Detect which cell encompasses the target text, then output its (x, y) center coordinate. 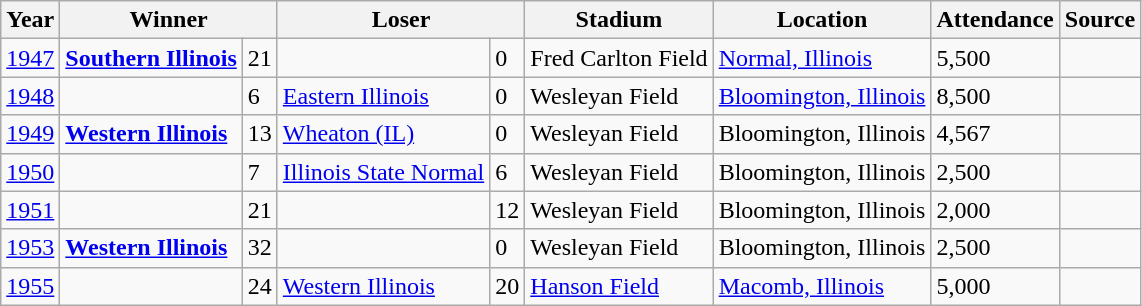
Normal, Illinois (822, 58)
1951 (30, 210)
Source (1100, 20)
5,500 (995, 58)
Eastern Illinois (383, 96)
1953 (30, 248)
4,567 (995, 134)
Winner (169, 20)
1955 (30, 286)
13 (260, 134)
Wheaton (IL) (383, 134)
Stadium (619, 20)
Hanson Field (619, 286)
12 (508, 210)
Illinois State Normal (383, 172)
Location (822, 20)
5,000 (995, 286)
Loser (400, 20)
1947 (30, 58)
2,000 (995, 210)
Macomb, Illinois (822, 286)
Fred Carlton Field (619, 58)
32 (260, 248)
1949 (30, 134)
1950 (30, 172)
Attendance (995, 20)
8,500 (995, 96)
Year (30, 20)
Southern Illinois (151, 58)
20 (508, 286)
1948 (30, 96)
24 (260, 286)
7 (260, 172)
